Capture the cell that displays the provided text and extract its [x, y] central coordinate. 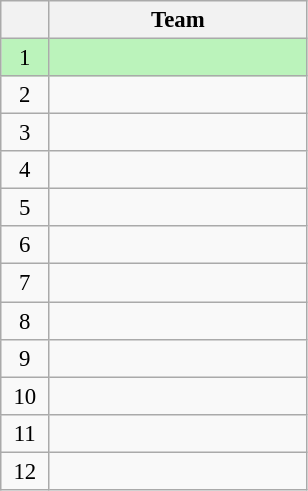
6 [25, 245]
5 [25, 208]
12 [25, 471]
Team [178, 20]
7 [25, 283]
10 [25, 396]
8 [25, 321]
3 [25, 133]
4 [25, 170]
9 [25, 358]
11 [25, 433]
1 [25, 58]
2 [25, 95]
